From the cell containing the given text, extract its center point as (X, Y) coordinate. 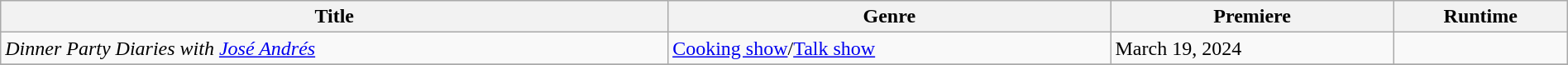
Cooking show/Talk show (890, 48)
Title (334, 17)
Genre (890, 17)
March 19, 2024 (1252, 48)
Runtime (1480, 17)
Dinner Party Diaries with José Andrés (334, 48)
Premiere (1252, 17)
